Identify which cell holds the provided text, then report its [x, y] central coordinate. 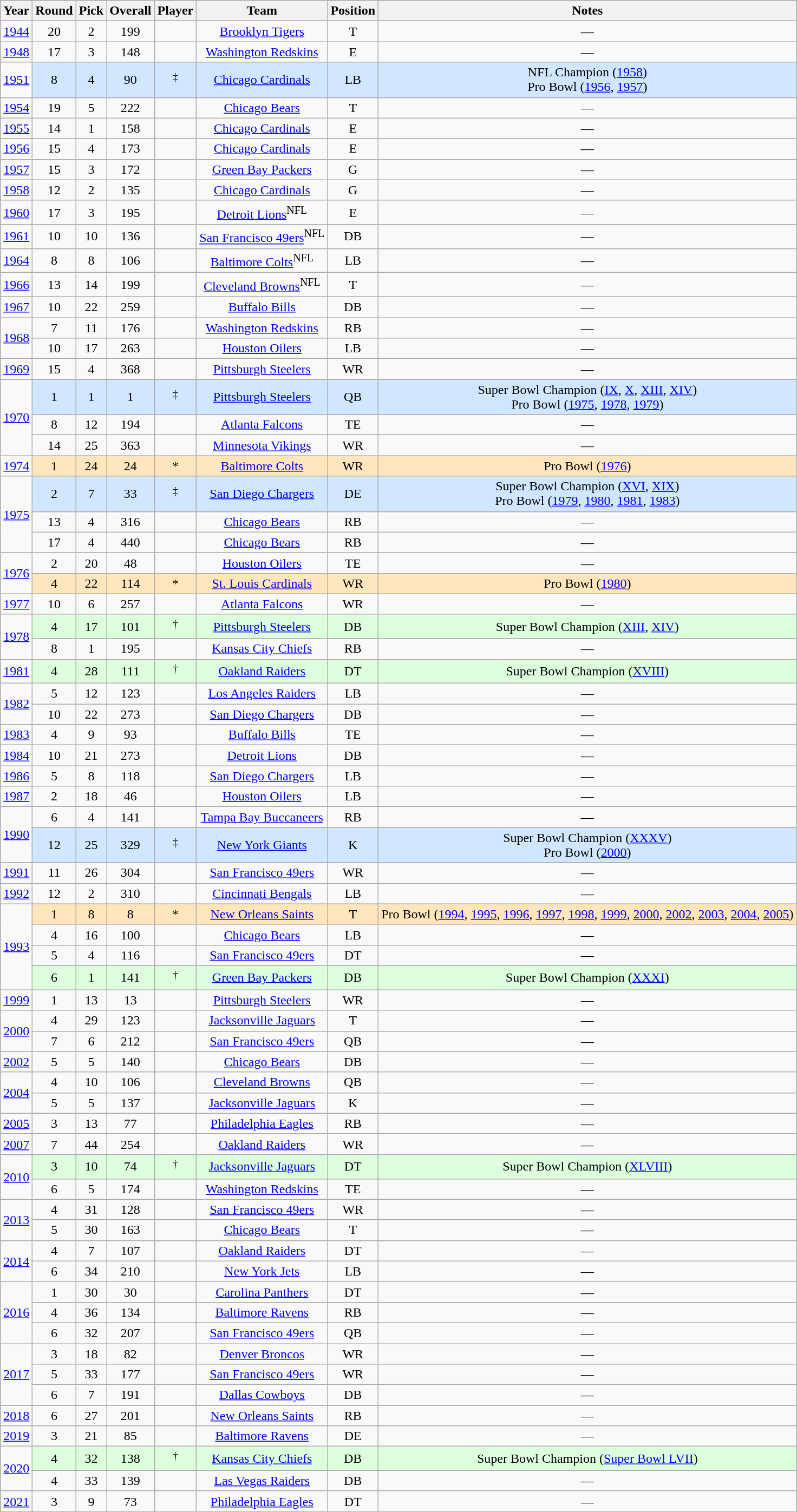
2000 [16, 1031]
1967 [16, 307]
116 [130, 955]
1987 [16, 797]
1970 [16, 418]
1966 [16, 285]
329 [130, 845]
2018 [16, 1416]
2007 [16, 1144]
2017 [16, 1374]
210 [130, 1271]
Super Bowl Champion (XVI, XIX)Pro Bowl (1979, 1980, 1981, 1983) [587, 494]
1948 [16, 52]
19 [54, 108]
46 [130, 797]
440 [130, 542]
Cleveland Browns [262, 1082]
136 [130, 237]
34 [91, 1271]
1982 [16, 704]
Las Vegas Raiders [262, 1481]
1958 [16, 190]
Cincinnati Bengals [262, 893]
16 [91, 935]
Pick [91, 11]
1961 [16, 237]
Notes [587, 11]
1976 [16, 573]
48 [130, 563]
1983 [16, 735]
174 [130, 1189]
Super Bowl Champion (IX, X, XIII, XIV)Pro Bowl (1975, 1978, 1979) [587, 397]
St. Louis Cardinals [262, 583]
36 [91, 1312]
Brooklyn Tigers [262, 31]
74 [130, 1167]
Carolina Panthers [262, 1292]
304 [130, 873]
2019 [16, 1436]
368 [130, 369]
100 [130, 935]
2004 [16, 1093]
Denver Broncos [262, 1353]
1955 [16, 128]
Pro Bowl (1976) [587, 466]
Detroit Lions [262, 755]
San Francisco 49ersNFL [262, 237]
138 [130, 1459]
1999 [16, 1000]
194 [130, 425]
2014 [16, 1261]
1974 [16, 466]
1951 [16, 80]
85 [130, 1436]
158 [130, 128]
Player [175, 11]
1960 [16, 212]
73 [130, 1501]
44 [91, 1144]
2005 [16, 1123]
82 [130, 1353]
1992 [16, 893]
1944 [16, 31]
263 [130, 349]
1957 [16, 169]
2020 [16, 1469]
Pro Bowl (1980) [587, 583]
257 [130, 604]
29 [91, 1021]
2002 [16, 1062]
148 [130, 52]
90 [130, 80]
310 [130, 893]
1968 [16, 338]
222 [130, 108]
212 [130, 1041]
1991 [16, 873]
172 [130, 169]
139 [130, 1481]
1984 [16, 755]
163 [130, 1230]
201 [130, 1416]
Year [16, 11]
Team [262, 11]
Super Bowl Champion (XIII, XIV) [587, 627]
31 [91, 1209]
NFL Champion (1958)Pro Bowl (1956, 1957) [587, 80]
2010 [16, 1176]
2021 [16, 1501]
New York Giants [262, 845]
Super Bowl Champion (XXXV)Pro Bowl (2000) [587, 845]
1975 [16, 514]
Overall [130, 11]
207 [130, 1333]
27 [91, 1416]
Super Bowl Champion (XXXI) [587, 977]
128 [130, 1209]
2016 [16, 1312]
363 [130, 445]
140 [130, 1062]
135 [130, 190]
Round [54, 11]
Tampa Bay Buccaneers [262, 817]
1981 [16, 671]
26 [91, 873]
101 [130, 627]
1954 [16, 108]
1993 [16, 947]
Baltimore Colts [262, 466]
254 [130, 1144]
Pro Bowl (1994, 1995, 1996, 1997, 1998, 1999, 2000, 2002, 2003, 2004, 2005) [587, 914]
Super Bowl Champion (XVIII) [587, 671]
259 [130, 307]
Position [353, 11]
Super Bowl Champion (XLVIII) [587, 1167]
114 [130, 583]
Minnesota Vikings [262, 445]
77 [130, 1123]
1964 [16, 261]
1978 [16, 636]
191 [130, 1395]
Detroit LionsNFL [262, 212]
137 [130, 1103]
28 [91, 671]
111 [130, 671]
177 [130, 1375]
316 [130, 522]
Super Bowl Champion (Super Bowl LVII) [587, 1459]
118 [130, 776]
176 [130, 328]
Los Angeles Raiders [262, 694]
Dallas Cowboys [262, 1395]
Baltimore ColtsNFL [262, 261]
1977 [16, 604]
134 [130, 1312]
Cleveland BrownsNFL [262, 285]
93 [130, 735]
1986 [16, 776]
173 [130, 149]
107 [130, 1251]
2013 [16, 1220]
New York Jets [262, 1271]
1956 [16, 149]
1969 [16, 369]
1990 [16, 834]
